Return the (x, y) coordinate for the center point of the cell that contains the specified text.  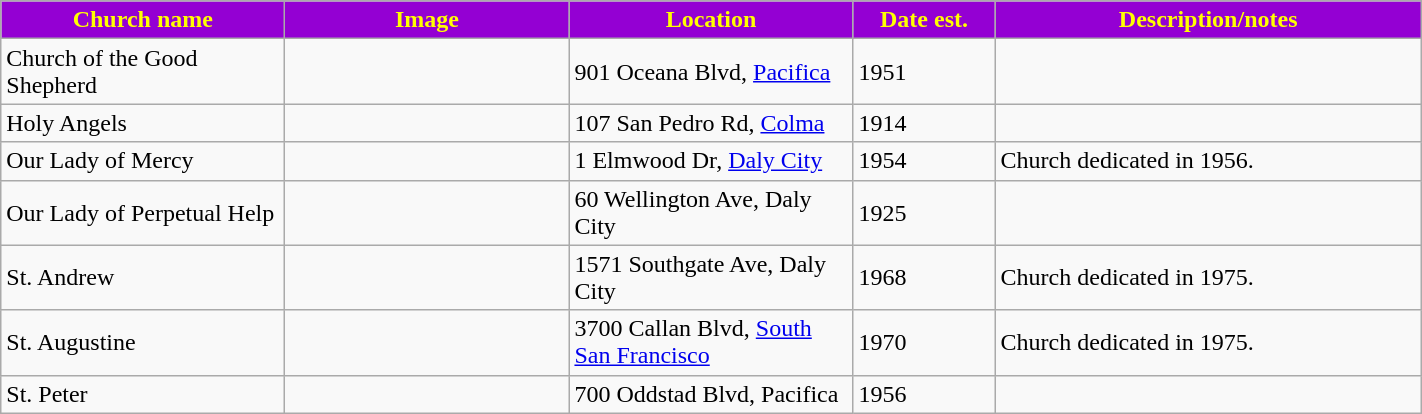
Holy Angels (143, 123)
901 Oceana Blvd, Pacifica (711, 72)
1970 (924, 342)
Church name (143, 20)
Location (711, 20)
1951 (924, 72)
Our Lady of Perpetual Help (143, 212)
Image (427, 20)
St. Augustine (143, 342)
1956 (924, 394)
1914 (924, 123)
Church dedicated in 1956. (1208, 161)
Date est. (924, 20)
700 Oddstad Blvd, Pacifica (711, 394)
Church of the Good Shepherd (143, 72)
3700 Callan Blvd, South San Francisco (711, 342)
Our Lady of Mercy (143, 161)
1954 (924, 161)
1 Elmwood Dr, Daly City (711, 161)
St. Peter (143, 394)
St. Andrew (143, 278)
60 Wellington Ave, Daly City (711, 212)
Description/notes (1208, 20)
1925 (924, 212)
1571 Southgate Ave, Daly City (711, 278)
107 San Pedro Rd, Colma (711, 123)
1968 (924, 278)
